From the cell containing the given text, extract its center point as [X, Y] coordinate. 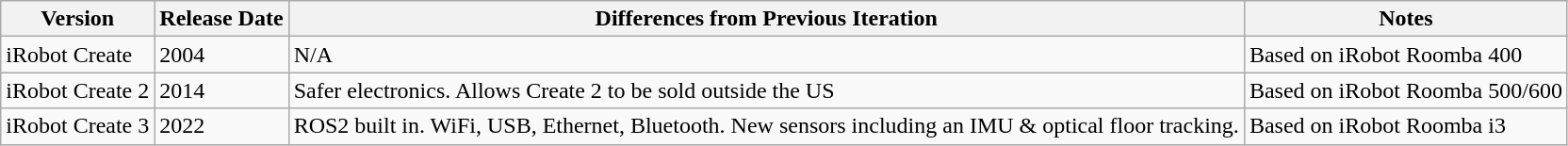
2004 [221, 55]
iRobot Create 3 [77, 126]
Version [77, 19]
iRobot Create [77, 55]
Based on iRobot Roomba 500/600 [1406, 90]
ROS2 built in. WiFi, USB, Ethernet, Bluetooth. New sensors including an IMU & optical floor tracking. [766, 126]
2014 [221, 90]
Based on iRobot Roomba 400 [1406, 55]
2022 [221, 126]
Release Date [221, 19]
N/A [766, 55]
Based on iRobot Roomba i3 [1406, 126]
Notes [1406, 19]
Safer electronics. Allows Create 2 to be sold outside the US [766, 90]
iRobot Create 2 [77, 90]
Differences from Previous Iteration [766, 19]
